Scan for the cell matching the given text and deliver its [X, Y] coordinate at center. 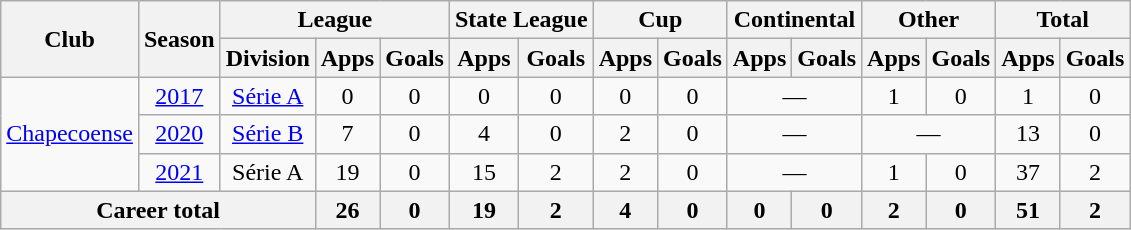
Série B [268, 134]
7 [347, 134]
Career total [158, 210]
Chapecoense [70, 134]
Total [1063, 20]
26 [347, 210]
League [334, 20]
37 [1028, 172]
Cup [660, 20]
13 [1028, 134]
2017 [179, 96]
Season [179, 39]
15 [484, 172]
Club [70, 39]
Division [268, 58]
2020 [179, 134]
51 [1028, 210]
State League [521, 20]
2021 [179, 172]
Other [929, 20]
Continental [794, 20]
